Capture the cell that displays the provided text and extract its [x, y] central coordinate. 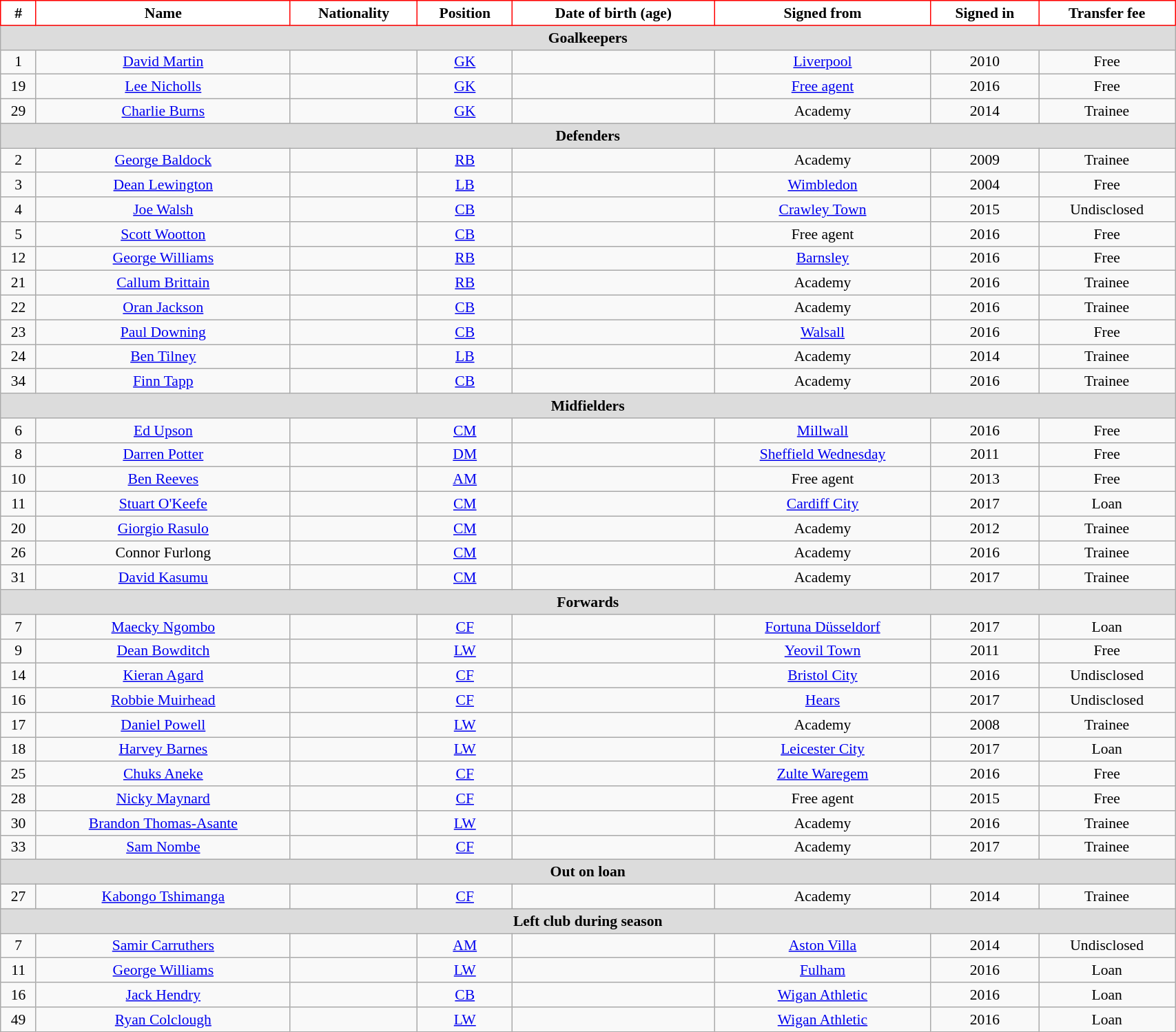
27 [19, 897]
Bristol City [823, 676]
Stuart O'Keefe [163, 504]
Aston Villa [823, 946]
Position [465, 13]
Nationality [354, 13]
Brandon Thomas-Asante [163, 823]
George Baldock [163, 161]
Dean Lewington [163, 185]
8 [19, 455]
18 [19, 750]
9 [19, 651]
Leicester City [823, 750]
Goalkeepers [588, 38]
Crawley Town [823, 209]
Harvey Barnes [163, 750]
Ed Upson [163, 431]
Jack Hendry [163, 995]
Charlie Burns [163, 112]
31 [19, 578]
4 [19, 209]
Sam Nombe [163, 847]
2008 [984, 725]
Cardiff City [823, 504]
23 [19, 332]
14 [19, 676]
49 [19, 1020]
Left club during season [588, 921]
Yeovil Town [823, 651]
Daniel Powell [163, 725]
Out on loan [588, 872]
# [19, 13]
Forwards [588, 602]
Giorgio Rasulo [163, 528]
Ryan Colclough [163, 1020]
Name [163, 13]
24 [19, 357]
29 [19, 112]
Fortuna Düsseldorf [823, 627]
Darren Potter [163, 455]
22 [19, 308]
2012 [984, 528]
20 [19, 528]
33 [19, 847]
David Martin [163, 62]
Dean Bowditch [163, 651]
Callum Brittain [163, 283]
David Kasumu [163, 578]
5 [19, 234]
Fulham [823, 971]
Oran Jackson [163, 308]
Millwall [823, 431]
Connor Furlong [163, 553]
19 [19, 87]
2004 [984, 185]
Finn Tapp [163, 382]
2 [19, 161]
Chuks Aneke [163, 774]
21 [19, 283]
Kabongo Tshimanga [163, 897]
25 [19, 774]
Signed in [984, 13]
Paul Downing [163, 332]
Barnsley [823, 258]
Scott Wootton [163, 234]
Ben Reeves [163, 479]
Signed from [823, 13]
2010 [984, 62]
6 [19, 431]
Date of birth (age) [613, 13]
Sheffield Wednesday [823, 455]
17 [19, 725]
3 [19, 185]
30 [19, 823]
Kieran Agard [163, 676]
26 [19, 553]
Maecky Ngombo [163, 627]
12 [19, 258]
1 [19, 62]
2009 [984, 161]
Liverpool [823, 62]
Walsall [823, 332]
Nicky Maynard [163, 798]
Hears [823, 701]
Transfer fee [1107, 13]
28 [19, 798]
Ben Tilney [163, 357]
34 [19, 382]
Joe Walsh [163, 209]
Wimbledon [823, 185]
DM [465, 455]
2013 [984, 479]
Zulte Waregem [823, 774]
Robbie Muirhead [163, 701]
Lee Nicholls [163, 87]
Midfielders [588, 406]
10 [19, 479]
Defenders [588, 136]
Samir Carruthers [163, 946]
